Capture the cell that displays the provided text and extract its (X, Y) central coordinate. 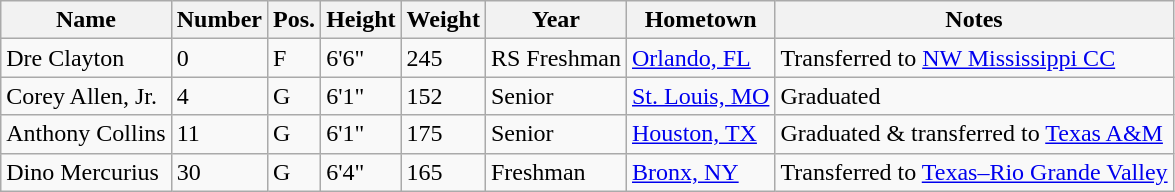
6'4" (361, 172)
Pos. (294, 20)
165 (443, 172)
Transferred to NW Mississippi CC (974, 58)
Hometown (700, 20)
Graduated (974, 96)
152 (443, 96)
0 (219, 58)
RS Freshman (556, 58)
Name (86, 20)
Orlando, FL (700, 58)
Houston, TX (700, 134)
Height (361, 20)
30 (219, 172)
Dre Clayton (86, 58)
4 (219, 96)
Dino Mercurius (86, 172)
Bronx, NY (700, 172)
Freshman (556, 172)
245 (443, 58)
11 (219, 134)
Graduated & transferred to Texas A&M (974, 134)
Notes (974, 20)
6'6" (361, 58)
Anthony Collins (86, 134)
St. Louis, MO (700, 96)
175 (443, 134)
F (294, 58)
Weight (443, 20)
Number (219, 20)
Year (556, 20)
Transferred to Texas–Rio Grande Valley (974, 172)
Corey Allen, Jr. (86, 96)
